From the cell containing the given text, extract its center point as (X, Y) coordinate. 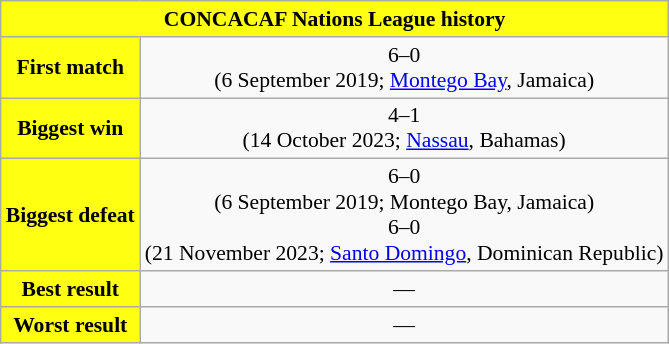
6–0 (6 September 2019; Montego Bay, Jamaica) 6–0 (21 November 2023; Santo Domingo, Dominican Republic) (404, 215)
First match (70, 68)
4–1 (14 October 2023; Nassau, Bahamas) (404, 128)
Worst result (70, 325)
Biggest defeat (70, 215)
6–0 (6 September 2019; Montego Bay, Jamaica) (404, 68)
Best result (70, 289)
CONCACAF Nations League history (335, 19)
Biggest win (70, 128)
